Find where the given text appears and provide that cell's center as (x, y) coordinate. 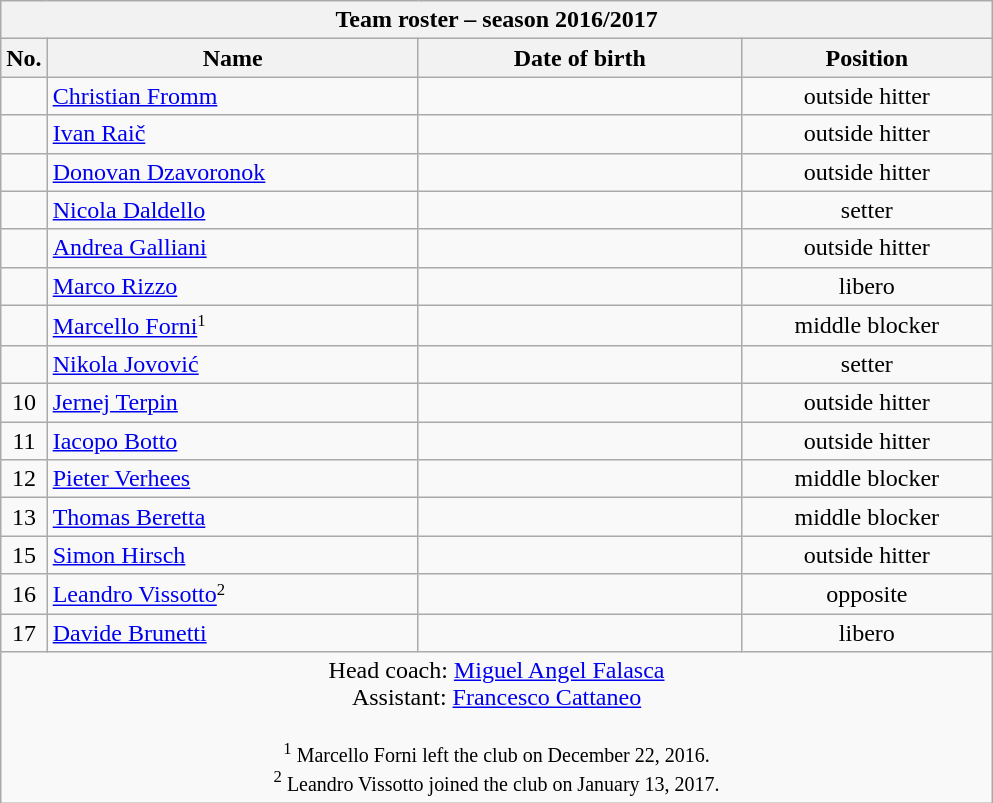
No. (24, 58)
Nicola Daldello (232, 210)
Leandro Vissotto2 (232, 594)
Team roster – season 2016/2017 (497, 20)
17 (24, 633)
Andrea Galliani (232, 248)
13 (24, 517)
Davide Brunetti (232, 633)
15 (24, 555)
16 (24, 594)
Date of birth (580, 58)
Donovan Dzavoronok (232, 172)
11 (24, 441)
Iacopo Botto (232, 441)
Pieter Verhees (232, 479)
12 (24, 479)
opposite (866, 594)
Ivan Raič (232, 134)
Marco Rizzo (232, 286)
Nikola Jovović (232, 364)
Simon Hirsch (232, 555)
Christian Fromm (232, 96)
Thomas Beretta (232, 517)
Name (232, 58)
Jernej Terpin (232, 403)
10 (24, 403)
Marcello Forni1 (232, 325)
Position (866, 58)
